Provide the [x, y] coordinate of the cell's center where the given text is located.  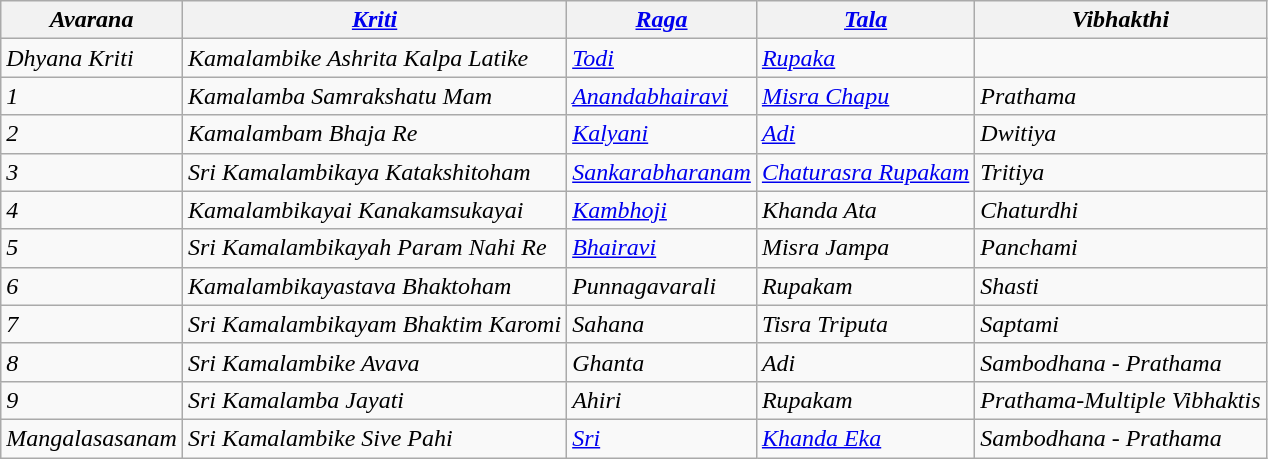
Tritiya [1120, 172]
Todi [662, 58]
5 [92, 248]
Prathama [1120, 96]
Kamalambikayai Kanakamsukayai [374, 210]
Raga [662, 20]
Kamalambam Bhaja Re [374, 134]
Saptami [1120, 324]
Sri Kamalambikayam Bhaktim Karomi [374, 324]
Sankarabharanam [662, 172]
Punnagavarali [662, 286]
Anandabhairavi [662, 96]
Rupaka [865, 58]
Panchami [1120, 248]
2 [92, 134]
Sahana [662, 324]
Mangalasasanam [92, 438]
Sri Kamalambikayah Param Nahi Re [374, 248]
Tisra Triputa [865, 324]
Khanda Ata [865, 210]
Shasti [1120, 286]
Dwitiya [1120, 134]
Khanda Eka [865, 438]
8 [92, 362]
Kamalamba Samrakshatu Mam [374, 96]
Misra Chapu [865, 96]
9 [92, 400]
Bhairavi [662, 248]
Avarana [92, 20]
Kamalambikayastava Bhaktoham [374, 286]
Kambhoji [662, 210]
Sri [662, 438]
Chaturdhi [1120, 210]
1 [92, 96]
Prathama-Multiple Vibhaktis [1120, 400]
Sri Kamalambike Sive Pahi [374, 438]
6 [92, 286]
Ahiri [662, 400]
Sri Kamalamba Jayati [374, 400]
Kriti [374, 20]
Kalyani [662, 134]
3 [92, 172]
Sri Kamalambike Avava [374, 362]
Kamalambike Ashrita Kalpa Latike [374, 58]
Ghanta [662, 362]
Sri Kamalambikaya Katakshitoham [374, 172]
4 [92, 210]
Misra Jampa [865, 248]
Dhyana Kriti [92, 58]
Vibhakthi [1120, 20]
Chaturasra Rupakam [865, 172]
7 [92, 324]
Tala [865, 20]
